For the text-containing cell, return its midpoint in (X, Y) coordinate format. 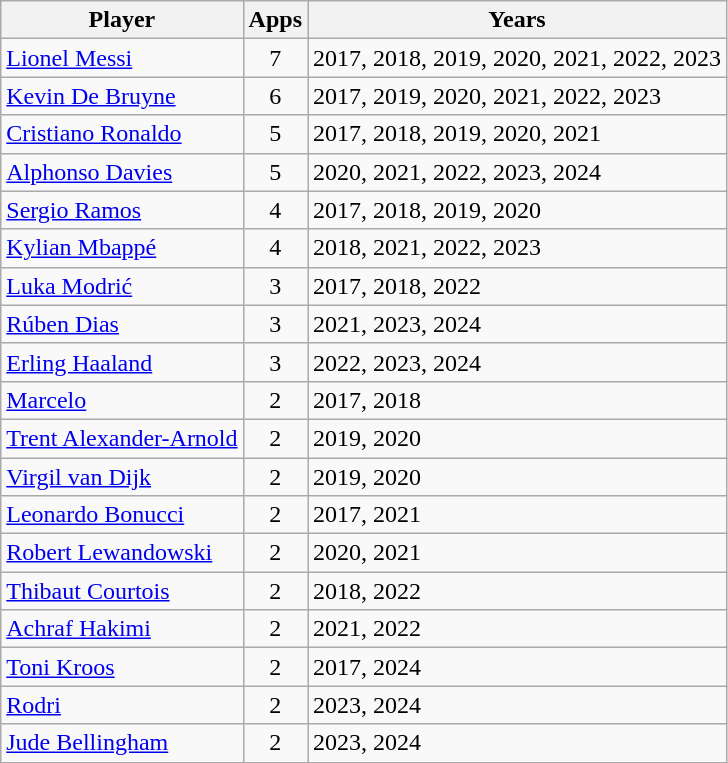
Player (122, 20)
2017, 2018, 2019, 2020, 2021 (518, 134)
Kylian Mbappé (122, 248)
Virgil van Dijk (122, 477)
2017, 2024 (518, 667)
7 (275, 58)
2020, 2021 (518, 553)
Marcelo (122, 400)
2021, 2022 (518, 629)
Apps (275, 20)
Achraf Hakimi (122, 629)
Sergio Ramos (122, 210)
Kevin De Bruyne (122, 96)
2020, 2021, 2022, 2023, 2024 (518, 172)
2017, 2018, 2019, 2020, 2021, 2022, 2023 (518, 58)
Cristiano Ronaldo (122, 134)
2017, 2019, 2020, 2021, 2022, 2023 (518, 96)
Trent Alexander-Arnold (122, 438)
Jude Bellingham (122, 743)
2017, 2018, 2022 (518, 286)
Years (518, 20)
Rúben Dias (122, 324)
2022, 2023, 2024 (518, 362)
Alphonso Davies (122, 172)
Toni Kroos (122, 667)
2021, 2023, 2024 (518, 324)
6 (275, 96)
Leonardo Bonucci (122, 515)
Robert Lewandowski (122, 553)
Lionel Messi (122, 58)
2017, 2018, 2019, 2020 (518, 210)
2017, 2021 (518, 515)
Luka Modrić (122, 286)
Erling Haaland (122, 362)
2018, 2022 (518, 591)
Rodri (122, 705)
2018, 2021, 2022, 2023 (518, 248)
Thibaut Courtois (122, 591)
2017, 2018 (518, 400)
